Return the (x, y) coordinate for the center point of the cell that contains the specified text.  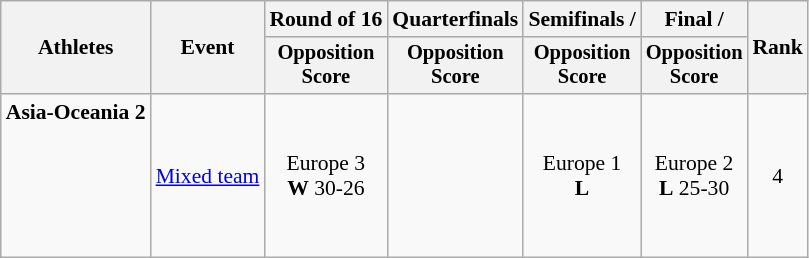
Rank (778, 48)
4 (778, 176)
Event (208, 48)
Athletes (76, 48)
Mixed team (208, 176)
Asia-Oceania 2 (76, 176)
Semifinals / (582, 19)
Europe 1L (582, 176)
Round of 16 (326, 19)
Quarterfinals (455, 19)
Final / (694, 19)
Europe 2L 25-30 (694, 176)
Europe 3W 30-26 (326, 176)
